Locate the cell with the specified text and output its [x, y] center coordinate. 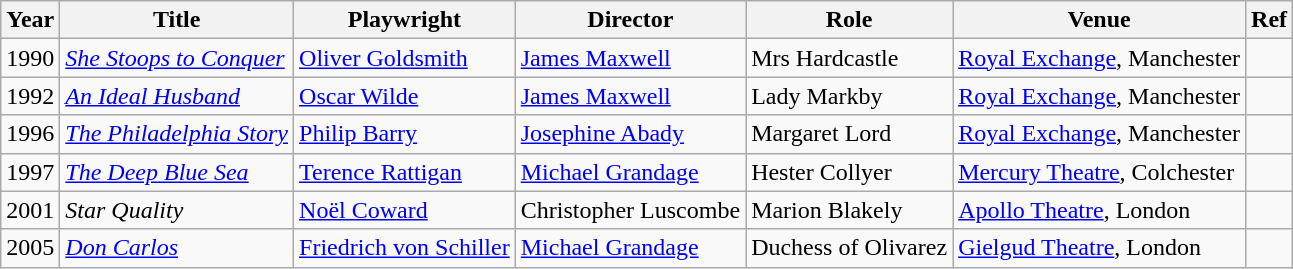
Gielgud Theatre, London [1100, 248]
Role [850, 20]
1997 [30, 172]
Director [630, 20]
Margaret Lord [850, 134]
The Philadelphia Story [177, 134]
2005 [30, 248]
Apollo Theatre, London [1100, 210]
Duchess of Olivarez [850, 248]
Lady Markby [850, 96]
2001 [30, 210]
An Ideal Husband [177, 96]
Josephine Abady [630, 134]
Friedrich von Schiller [405, 248]
The Deep Blue Sea [177, 172]
Philip Barry [405, 134]
Mercury Theatre, Colchester [1100, 172]
Oliver Goldsmith [405, 58]
Ref [1270, 20]
Noël Coward [405, 210]
Venue [1100, 20]
Playwright [405, 20]
Marion Blakely [850, 210]
1992 [30, 96]
She Stoops to Conquer [177, 58]
Christopher Luscombe [630, 210]
Star Quality [177, 210]
Mrs Hardcastle [850, 58]
Don Carlos [177, 248]
Oscar Wilde [405, 96]
1996 [30, 134]
Terence Rattigan [405, 172]
Title [177, 20]
Year [30, 20]
1990 [30, 58]
Hester Collyer [850, 172]
